Capture the cell that displays the provided text and extract its (X, Y) central coordinate. 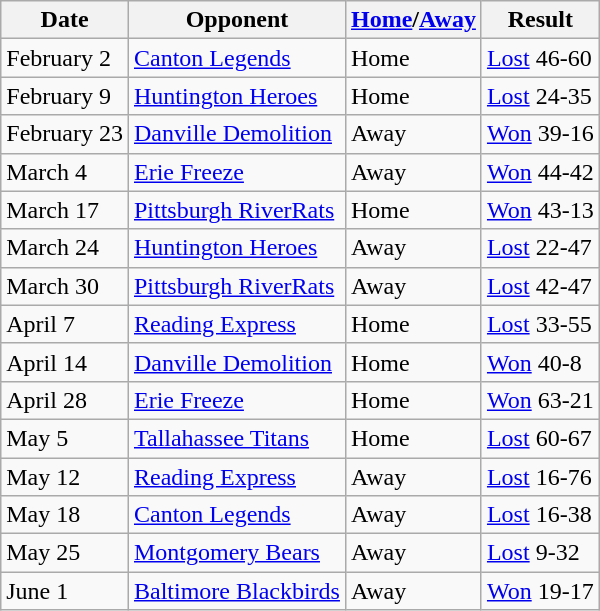
June 1 (65, 591)
Lost 33-55 (540, 324)
Lost 22-47 (540, 248)
Lost 16-76 (540, 477)
May 12 (65, 477)
Won 19-17 (540, 591)
May 5 (65, 438)
Won 44-42 (540, 172)
May 25 (65, 553)
Home/Away (413, 20)
Lost 24-35 (540, 96)
February 9 (65, 96)
Baltimore Blackbirds (236, 591)
Lost 42-47 (540, 286)
May 18 (65, 515)
Tallahassee Titans (236, 438)
March 4 (65, 172)
February 2 (65, 58)
April 28 (65, 400)
March 24 (65, 248)
Opponent (236, 20)
Won 63-21 (540, 400)
March 17 (65, 210)
Lost 46-60 (540, 58)
February 23 (65, 134)
Lost 60-67 (540, 438)
Lost 9-32 (540, 553)
Lost 16-38 (540, 515)
Won 40-8 (540, 362)
Won 43-13 (540, 210)
Date (65, 20)
March 30 (65, 286)
April 14 (65, 362)
Result (540, 20)
Montgomery Bears (236, 553)
Won 39-16 (540, 134)
April 7 (65, 324)
